Identify which cell holds the provided text, then report its (x, y) central coordinate. 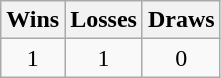
0 (181, 58)
Draws (181, 20)
Losses (104, 20)
Wins (33, 20)
